Identify which cell holds the provided text, then report its (X, Y) central coordinate. 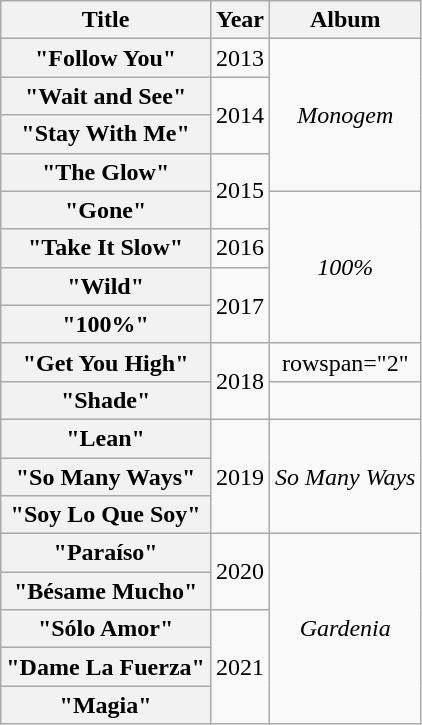
2021 (240, 667)
"Magia" (106, 705)
"100%" (106, 324)
Year (240, 20)
Gardenia (345, 629)
"Take It Slow" (106, 248)
"Stay With Me" (106, 134)
"Follow You" (106, 58)
"Get You High" (106, 362)
"Soy Lo Que Soy" (106, 515)
2015 (240, 191)
"Dame La Fuerza" (106, 667)
rowspan="2" (345, 362)
"Gone" (106, 210)
2014 (240, 115)
2016 (240, 248)
2013 (240, 58)
2018 (240, 381)
"Wild" (106, 286)
"Paraíso" (106, 553)
2020 (240, 572)
Monogem (345, 115)
"Wait and See" (106, 96)
100% (345, 267)
"So Many Ways" (106, 477)
2019 (240, 476)
"Sólo Amor" (106, 629)
Album (345, 20)
2017 (240, 305)
"Bésame Mucho" (106, 591)
"The Glow" (106, 172)
"Lean" (106, 438)
So Many Ways (345, 476)
Title (106, 20)
"Shade" (106, 400)
